Extract the [x, y] coordinate from the center of the cell holding the provided text.  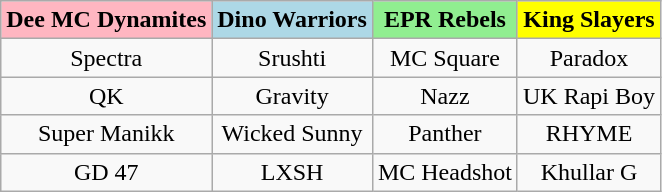
MC Headshot [444, 172]
Dee MC Dynamites [106, 20]
RHYME [588, 134]
Gravity [292, 96]
Srushti [292, 58]
MC Square [444, 58]
Dino Warriors [292, 20]
King Slayers [588, 20]
Panther [444, 134]
Khullar G [588, 172]
Wicked Sunny [292, 134]
Nazz [444, 96]
LXSH [292, 172]
QK [106, 96]
GD 47 [106, 172]
EPR Rebels [444, 20]
Super Manikk [106, 134]
UK Rapi Boy [588, 96]
Spectra [106, 58]
Paradox [588, 58]
